Scan for the cell matching the given text and deliver its (X, Y) coordinate at center. 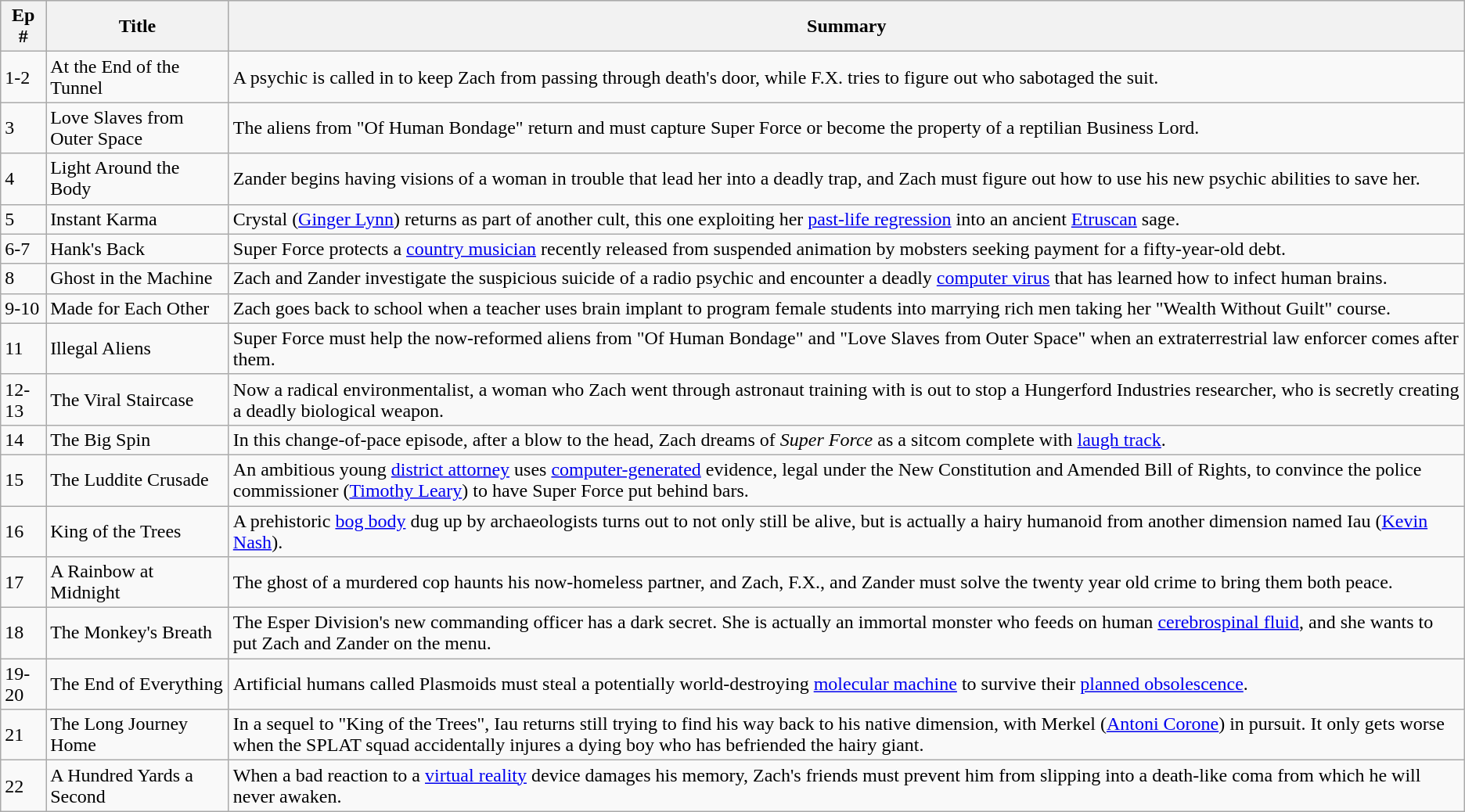
The Long Journey Home (138, 735)
Ghost in the Machine (138, 278)
3 (23, 128)
21 (23, 735)
Illegal Aliens (138, 349)
Crystal (Ginger Lynn) returns as part of another cult, this one exploiting her past-life regression into an ancient Etruscan sage. (847, 219)
A Rainbow at Midnight (138, 582)
Love Slaves from Outer Space (138, 128)
Instant Karma (138, 219)
Hank's Back (138, 249)
16 (23, 530)
18 (23, 634)
6-7 (23, 249)
Title (138, 27)
Artificial humans called Plasmoids must steal a potentially world-destroying molecular machine to survive their planned obsolescence. (847, 684)
5 (23, 219)
Made for Each Other (138, 308)
King of the Trees (138, 530)
The Big Spin (138, 440)
The Monkey's Breath (138, 634)
19-20 (23, 684)
The aliens from "Of Human Bondage" return and must capture Super Force or become the property of a reptilian Business Lord. (847, 128)
Light Around the Body (138, 178)
A psychic is called in to keep Zach from passing through death's door, while F.X. tries to figure out who sabotaged the suit. (847, 77)
Summary (847, 27)
In this change-of-pace episode, after a blow to the head, Zach dreams of Super Force as a sitcom complete with laugh track. (847, 440)
The Luddite Crusade (138, 480)
4 (23, 178)
17 (23, 582)
Ep # (23, 27)
12-13 (23, 399)
Super Force protects a country musician recently released from suspended animation by mobsters seeking payment for a fifty-year-old debt. (847, 249)
22 (23, 785)
The End of Everything (138, 684)
At the End of the Tunnel (138, 77)
15 (23, 480)
14 (23, 440)
1-2 (23, 77)
The Viral Staircase (138, 399)
9-10 (23, 308)
11 (23, 349)
8 (23, 278)
A Hundred Yards a Second (138, 785)
